Determine the (X, Y) coordinate at the center of the cell enclosing the given text.  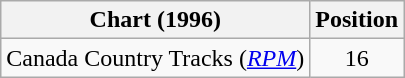
Position (357, 20)
Chart (1996) (156, 20)
16 (357, 58)
Canada Country Tracks (RPM) (156, 58)
